Pinpoint the cell where the given text exists, returning its [x, y] midpoint coordinate. 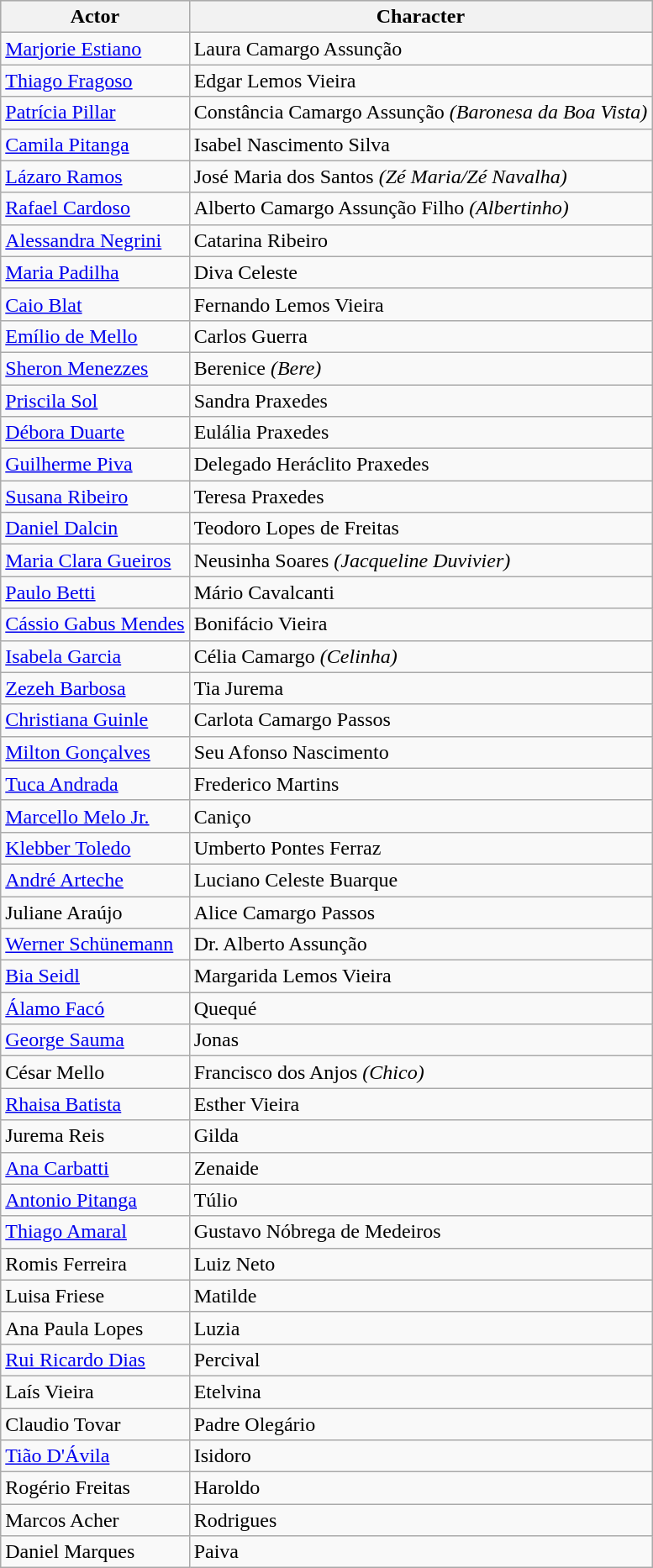
Paiva [420, 1552]
Esther Vieira [420, 1104]
Edgar Lemos Vieira [420, 81]
Carlota Camargo Passos [420, 720]
Daniel Marques [95, 1552]
Percival [420, 1360]
Carlos Guerra [420, 336]
Mário Cavalcanti [420, 592]
Marcello Melo Jr. [95, 816]
Francisco dos Anjos (Chico) [420, 1072]
Tião D'Ávila [95, 1456]
Maria Padilha [95, 272]
Gustavo Nóbrega de Medeiros [420, 1232]
Frederico Martins [420, 784]
Eulália Praxedes [420, 433]
Etelvina [420, 1392]
Rafael Cardoso [95, 208]
Daniel Dalcin [95, 529]
Christiana Guinle [95, 720]
Ana Carbatti [95, 1168]
José Maria dos Santos (Zé Maria/Zé Navalha) [420, 176]
Luciano Celeste Buarque [420, 880]
Débora Duarte [95, 433]
Rhaisa Batista [95, 1104]
Marcos Acher [95, 1520]
Caio Blat [95, 304]
Ana Paula Lopes [95, 1328]
Diva Celeste [420, 272]
Tia Jurema [420, 688]
Paulo Betti [95, 592]
Caniço [420, 816]
Umberto Pontes Ferraz [420, 848]
Teodoro Lopes de Freitas [420, 529]
Túlio [420, 1200]
Sheron Menezzes [95, 368]
Lázaro Ramos [95, 176]
Camila Pitanga [95, 145]
Thiago Amaral [95, 1232]
Padre Olegário [420, 1424]
Álamo Facó [95, 1008]
Cássio Gabus Mendes [95, 624]
Tuca Andrada [95, 784]
Jurema Reis [95, 1136]
Patrícia Pillar [95, 113]
Matilde [420, 1296]
Emílio de Mello [95, 336]
Quequé [420, 1008]
Rogério Freitas [95, 1488]
Juliane Araújo [95, 912]
Neusinha Soares (Jacqueline Duvivier) [420, 560]
Jonas [420, 1040]
Catarina Ribeiro [420, 240]
Milton Gonçalves [95, 752]
Guilherme Piva [95, 465]
Delegado Heráclito Praxedes [420, 465]
Luisa Friese [95, 1296]
Berenice (Bere) [420, 368]
Marjorie Estiano [95, 49]
Célia Camargo (Celinha) [420, 656]
César Mello [95, 1072]
Margarida Lemos Vieira [420, 976]
Laura Camargo Assunção [420, 49]
Alessandra Negrini [95, 240]
Dr. Alberto Assunção [420, 944]
Alberto Camargo Assunção Filho (Albertinho) [420, 208]
Maria Clara Gueiros [95, 560]
Antonio Pitanga [95, 1200]
Isabel Nascimento Silva [420, 145]
Alice Camargo Passos [420, 912]
Claudio Tovar [95, 1424]
Priscila Sol [95, 401]
Luzia [420, 1328]
Werner Schünemann [95, 944]
Haroldo [420, 1488]
Gilda [420, 1136]
Rui Ricardo Dias [95, 1360]
Isabela Garcia [95, 656]
Sandra Praxedes [420, 401]
André Arteche [95, 880]
Thiago Fragoso [95, 81]
Zezeh Barbosa [95, 688]
George Sauma [95, 1040]
Laís Vieira [95, 1392]
Isidoro [420, 1456]
Character [420, 17]
Rodrigues [420, 1520]
Bonifácio Vieira [420, 624]
Susana Ribeiro [95, 497]
Bia Seidl [95, 976]
Seu Afonso Nascimento [420, 752]
Actor [95, 17]
Luiz Neto [420, 1264]
Fernando Lemos Vieira [420, 304]
Klebber Toledo [95, 848]
Zenaide [420, 1168]
Teresa Praxedes [420, 497]
Constância Camargo Assunção (Baronesa da Boa Vista) [420, 113]
Romis Ferreira [95, 1264]
